Pinpoint the cell where the given text exists, returning its [x, y] midpoint coordinate. 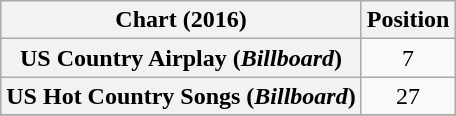
Chart (2016) [181, 20]
7 [408, 58]
27 [408, 96]
Position [408, 20]
US Hot Country Songs (Billboard) [181, 96]
US Country Airplay (Billboard) [181, 58]
